Find where the given text appears and provide that cell's center as [X, Y] coordinate. 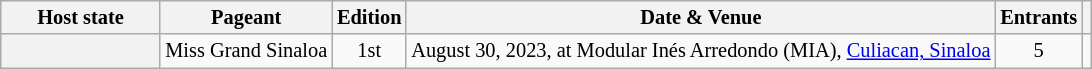
Pageant [246, 17]
Entrants [1038, 17]
Host state [81, 17]
1st [369, 51]
Edition [369, 17]
Miss Grand Sinaloa [246, 51]
August 30, 2023, at Modular Inés Arredondo (MIA), Culiacan, Sinaloa [700, 51]
5 [1038, 51]
Date & Venue [700, 17]
